Detect which cell encompasses the target text, then output its (X, Y) center coordinate. 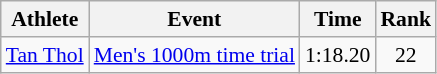
22 (406, 55)
Athlete (45, 19)
Men's 1000m time trial (194, 55)
Event (194, 19)
Tan Thol (45, 55)
1:18.20 (338, 55)
Time (338, 19)
Rank (406, 19)
